Locate the cell with the specified text and output its (x, y) center coordinate. 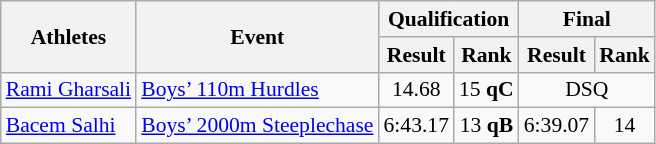
14.68 (416, 90)
13 qB (486, 126)
Bacem Salhi (68, 126)
Boys’ 110m Hurdles (257, 90)
15 qC (486, 90)
Event (257, 36)
Qualification (449, 19)
Athletes (68, 36)
Final (587, 19)
6:43.17 (416, 126)
6:39.07 (556, 126)
14 (624, 126)
Rami Gharsali (68, 90)
Boys’ 2000m Steeplechase (257, 126)
DSQ (587, 90)
